Detect which cell encompasses the target text, then output its (X, Y) center coordinate. 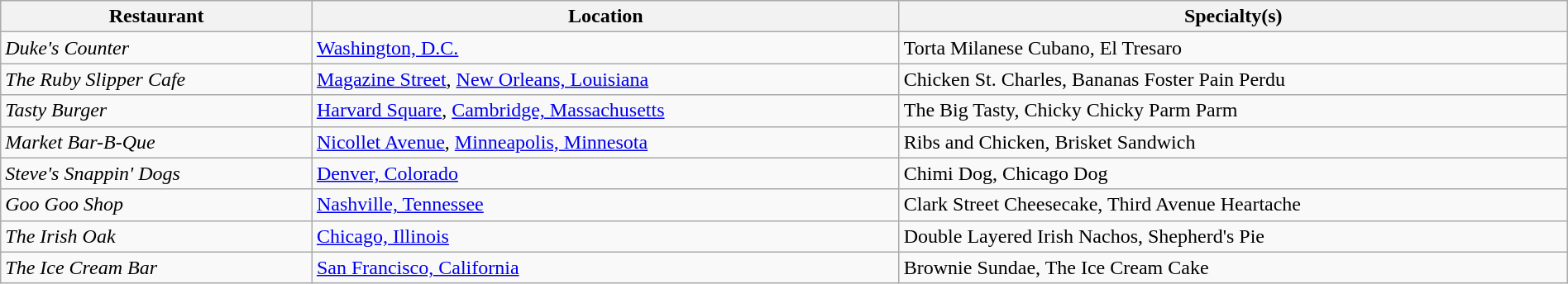
Chicken St. Charles, Bananas Foster Pain Perdu (1233, 79)
Chimi Dog, Chicago Dog (1233, 173)
Torta Milanese Cubano, El Tresaro (1233, 48)
Goo Goo Shop (157, 205)
Restaurant (157, 17)
San Francisco, California (605, 267)
Brownie Sundae, The Ice Cream Cake (1233, 267)
Denver, Colorado (605, 173)
Location (605, 17)
Nashville, Tennessee (605, 205)
Washington, D.C. (605, 48)
Ribs and Chicken, Brisket Sandwich (1233, 142)
The Ruby Slipper Cafe (157, 79)
Harvard Square, Cambridge, Massachusetts (605, 111)
The Big Tasty, Chicky Chicky Parm Parm (1233, 111)
The Irish Oak (157, 236)
Duke's Counter (157, 48)
Double Layered Irish Nachos, Shepherd's Pie (1233, 236)
Market Bar-B-Que (157, 142)
Chicago, Illinois (605, 236)
Steve's Snappin' Dogs (157, 173)
The Ice Cream Bar (157, 267)
Specialty(s) (1233, 17)
Magazine Street, New Orleans, Louisiana (605, 79)
Clark Street Cheesecake, Third Avenue Heartache (1233, 205)
Tasty Burger (157, 111)
Nicollet Avenue, Minneapolis, Minnesota (605, 142)
